Detect which cell encompasses the target text, then output its (X, Y) center coordinate. 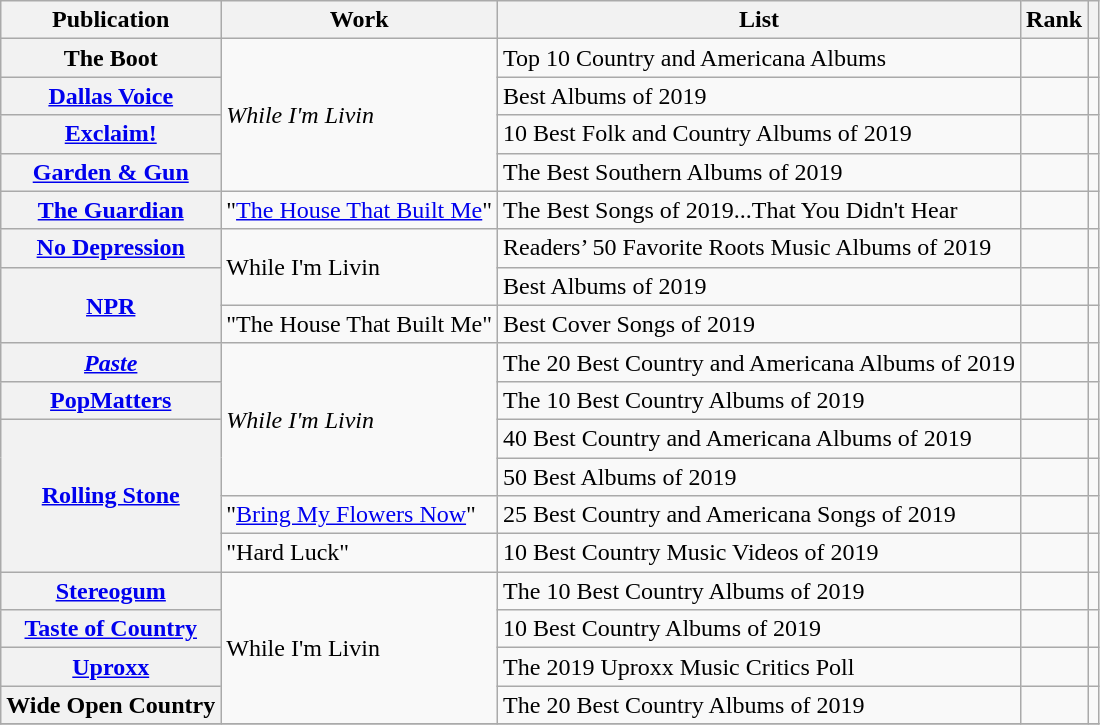
Rank (1054, 20)
Rolling Stone (111, 495)
The 2019 Uproxx Music Critics Poll (760, 667)
Best Cover Songs of 2019 (760, 324)
Paste (111, 362)
25 Best Country and Americana Songs of 2019 (760, 515)
The Boot (111, 58)
10 Best Folk and Country Albums of 2019 (760, 134)
Top 10 Country and Americana Albums (760, 58)
Publication (111, 20)
No Depression (111, 248)
"Bring My Flowers Now" (360, 515)
50 Best Albums of 2019 (760, 477)
The Best Southern Albums of 2019 (760, 172)
Wide Open Country (111, 705)
40 Best Country and Americana Albums of 2019 (760, 438)
Exclaim! (111, 134)
The 20 Best Country Albums of 2019 (760, 705)
Uproxx (111, 667)
The Best Songs of 2019...That You Didn't Hear (760, 210)
NPR (111, 305)
Dallas Voice (111, 96)
Garden & Gun (111, 172)
Work (360, 20)
Stereogum (111, 591)
Taste of Country (111, 629)
10 Best Country Albums of 2019 (760, 629)
"Hard Luck" (360, 553)
The 20 Best Country and Americana Albums of 2019 (760, 362)
The Guardian (111, 210)
List (760, 20)
Readers’ 50 Favorite Roots Music Albums of 2019 (760, 248)
PopMatters (111, 400)
10 Best Country Music Videos of 2019 (760, 553)
